Scan for the cell matching the given text and deliver its [x, y] coordinate at center. 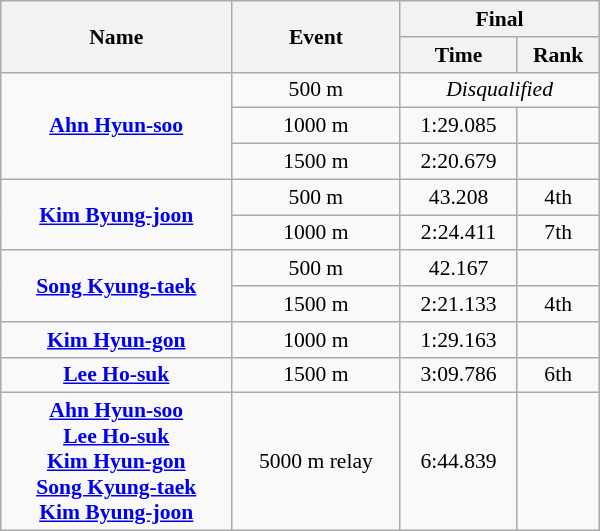
2:24.411 [458, 233]
Name [116, 36]
6:44.839 [458, 462]
Song Kyung-taek [116, 286]
1:29.163 [458, 340]
Kim Byung-joon [116, 214]
Event [316, 36]
Ahn Hyun-soo Lee Ho-suk Kim Hyun-gon Song Kyung-taek Kim Byung-joon [116, 462]
Time [458, 55]
Ahn Hyun-soo [116, 126]
2:20.679 [458, 162]
5000 m relay [316, 462]
42.167 [458, 269]
7th [558, 233]
43.208 [458, 197]
2:21.133 [458, 304]
Final [500, 19]
Disqualified [500, 90]
Rank [558, 55]
3:09.786 [458, 375]
Lee Ho-suk [116, 375]
Kim Hyun-gon [116, 340]
1:29.085 [458, 126]
6th [558, 375]
